Extract the (x, y) coordinate from the center of the cell holding the provided text.  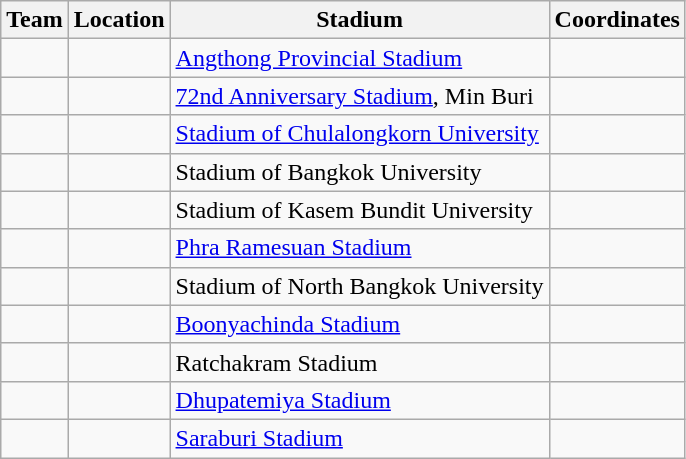
Boonyachinda Stadium (360, 324)
Stadium of Chulalongkorn University (360, 134)
Stadium of North Bangkok University (360, 286)
Stadium (360, 20)
Team (35, 20)
Dhupatemiya Stadium (360, 400)
Saraburi Stadium (360, 438)
Location (119, 20)
72nd Anniversary Stadium, Min Buri (360, 96)
Ratchakram Stadium (360, 362)
Phra Ramesuan Stadium (360, 248)
Stadium of Kasem Bundit University (360, 210)
Coordinates (617, 20)
Stadium of Bangkok University (360, 172)
Angthong Provincial Stadium (360, 58)
